Capture the cell that displays the provided text and extract its (x, y) central coordinate. 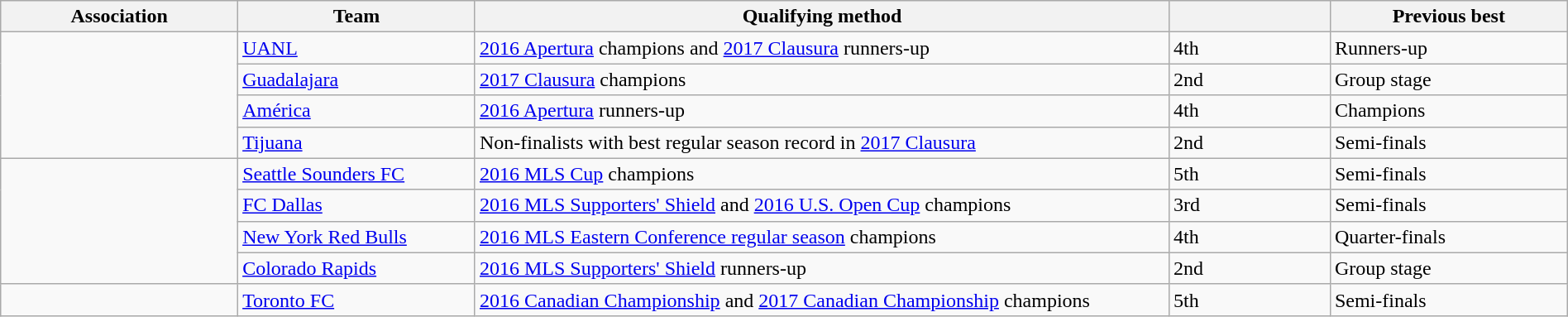
Guadalajara (357, 79)
Toronto FC (357, 300)
2016 MLS Supporters' Shield and 2016 U.S. Open Cup champions (822, 205)
2016 Apertura runners-up (822, 111)
2016 Apertura champions and 2017 Clausura runners-up (822, 48)
UANL (357, 48)
Association (119, 17)
Qualifying method (822, 17)
2016 MLS Eastern Conference regular season champions (822, 237)
Tijuana (357, 142)
3rd (1250, 205)
América (357, 111)
Previous best (1449, 17)
Runners-up (1449, 48)
2016 MLS Cup champions (822, 174)
Non-finalists with best regular season record in 2017 Clausura (822, 142)
2016 MLS Supporters' Shield runners-up (822, 268)
New York Red Bulls (357, 237)
Quarter-finals (1449, 237)
Colorado Rapids (357, 268)
FC Dallas (357, 205)
2017 Clausura champions (822, 79)
2016 Canadian Championship and 2017 Canadian Championship champions (822, 300)
Team (357, 17)
Champions (1449, 111)
Seattle Sounders FC (357, 174)
